Return (X, Y) of the center of cell containing provided text 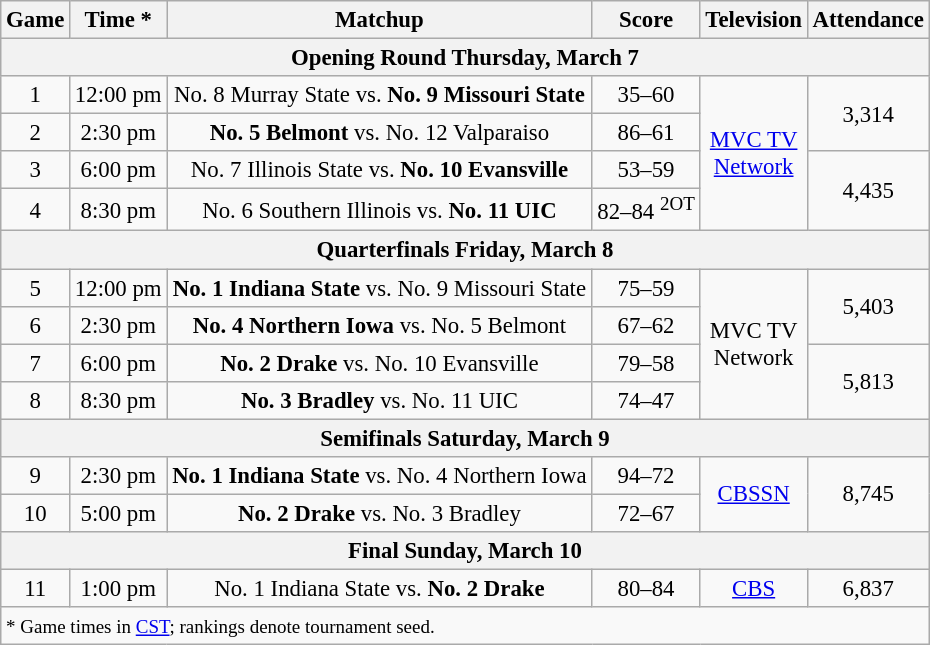
Semifinals Saturday, March 9 (465, 438)
3,314 (868, 114)
79–58 (646, 363)
2 (36, 133)
No. 7 Illinois State vs. No. 10 Evansville (380, 170)
10 (36, 513)
5:00 pm (118, 513)
67–62 (646, 325)
Game (36, 20)
82–84 2OT (646, 210)
7 (36, 363)
Final Sunday, March 10 (465, 551)
CBSSN (754, 494)
No. 1 Indiana State vs. No. 4 Northern Iowa (380, 476)
Opening Round Thursday, March 7 (465, 58)
5,403 (868, 306)
No. 2 Drake vs. No. 10 Evansville (380, 363)
8 (36, 400)
4 (36, 210)
80–84 (646, 588)
3 (36, 170)
Score (646, 20)
94–72 (646, 476)
9 (36, 476)
72–67 (646, 513)
No. 1 Indiana State vs. No. 2 Drake (380, 588)
8,745 (868, 494)
Matchup (380, 20)
Television (754, 20)
Quarterfinals Friday, March 8 (465, 250)
74–47 (646, 400)
Time * (118, 20)
5,813 (868, 382)
No. 6 Southern Illinois vs. No. 11 UIC (380, 210)
4,435 (868, 191)
53–59 (646, 170)
6,837 (868, 588)
No. 8 Murray State vs. No. 9 Missouri State (380, 95)
35–60 (646, 95)
* Game times in CST; rankings denote tournament seed. (465, 626)
86–61 (646, 133)
CBS (754, 588)
No. 3 Bradley vs. No. 11 UIC (380, 400)
Attendance (868, 20)
6 (36, 325)
No. 5 Belmont vs. No. 12 Valparaiso (380, 133)
11 (36, 588)
No. 4 Northern Iowa vs. No. 5 Belmont (380, 325)
No. 2 Drake vs. No. 3 Bradley (380, 513)
1:00 pm (118, 588)
No. 1 Indiana State vs. No. 9 Missouri State (380, 288)
5 (36, 288)
75–59 (646, 288)
1 (36, 95)
